Return the [x, y] coordinate for the center point of the cell that contains the specified text.  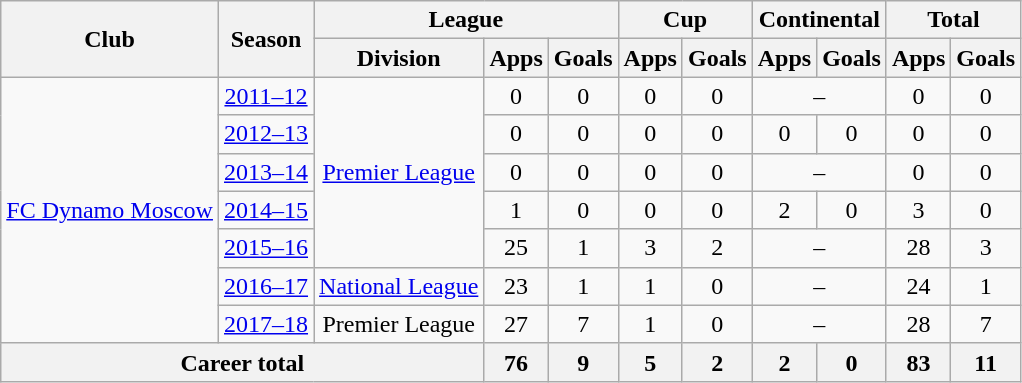
27 [516, 324]
League [466, 20]
83 [918, 362]
FC Dynamo Moscow [110, 210]
5 [650, 362]
2013–14 [266, 172]
2017–18 [266, 324]
2011–12 [266, 96]
Total [953, 20]
25 [516, 248]
24 [918, 286]
2015–16 [266, 248]
Career total [242, 362]
2014–15 [266, 210]
9 [583, 362]
Division [399, 58]
Club [110, 39]
2016–17 [266, 286]
23 [516, 286]
2012–13 [266, 134]
76 [516, 362]
Season [266, 39]
National League [399, 286]
11 [986, 362]
Cup [685, 20]
Continental [819, 20]
